Provide the [X, Y] coordinate of the cell's center where the given text is located.  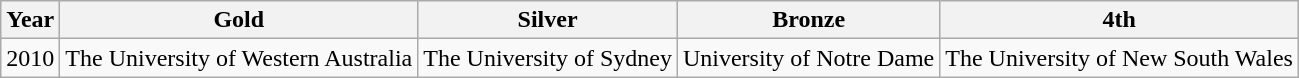
2010 [30, 58]
Year [30, 20]
4th [1120, 20]
University of Notre Dame [808, 58]
The University of New South Wales [1120, 58]
The University of Western Australia [239, 58]
Bronze [808, 20]
Silver [548, 20]
The University of Sydney [548, 58]
Gold [239, 20]
